From the cell containing the given text, extract its center point as [x, y] coordinate. 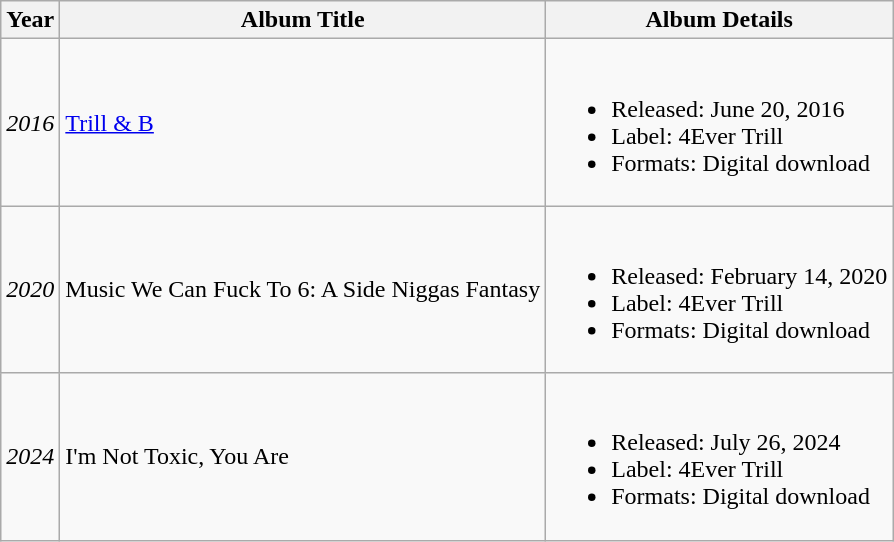
Album Details [720, 20]
2016 [30, 122]
Released: June 20, 2016Label: 4Ever TrillFormats: Digital download [720, 122]
I'm Not Toxic, You Are [303, 456]
Released: July 26, 2024Label: 4Ever TrillFormats: Digital download [720, 456]
Trill & B [303, 122]
Music We Can Fuck To 6: A Side Niggas Fantasy [303, 290]
2024 [30, 456]
2020 [30, 290]
Year [30, 20]
Released: February 14, 2020Label: 4Ever TrillFormats: Digital download [720, 290]
Album Title [303, 20]
